For the text-containing cell, return its midpoint in [x, y] coordinate format. 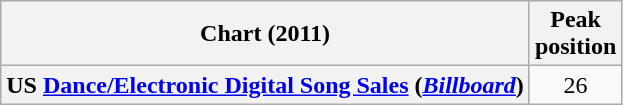
Chart (2011) [266, 34]
Peak position [575, 34]
US Dance/Electronic Digital Song Sales (Billboard) [266, 85]
26 [575, 85]
